Search for the cell housing the specified text and yield its [X, Y] center coordinate. 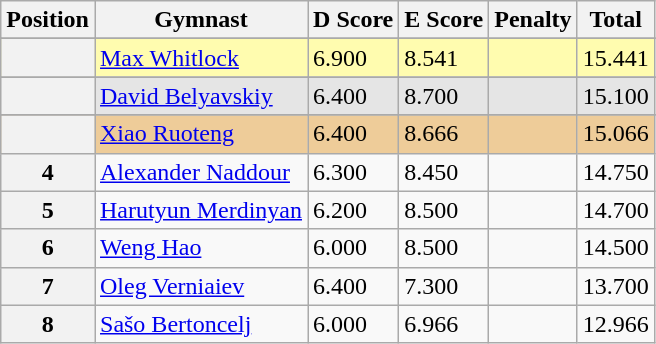
Xiao Ruoteng [200, 134]
8.700 [444, 96]
Max Whitlock [200, 58]
Weng Hao [200, 248]
Harutyun Merdinyan [200, 210]
6 [48, 248]
12.966 [616, 324]
14.500 [616, 248]
6.900 [354, 58]
8.450 [444, 172]
15.066 [616, 134]
Oleg Verniaiev [200, 286]
Alexander Naddour [200, 172]
D Score [354, 20]
4 [48, 172]
15.441 [616, 58]
David Belyavskiy [200, 96]
Sašo Bertoncelj [200, 324]
14.700 [616, 210]
Total [616, 20]
E Score [444, 20]
13.700 [616, 286]
15.100 [616, 96]
Gymnast [200, 20]
5 [48, 210]
7 [48, 286]
6.966 [444, 324]
Position [48, 20]
14.750 [616, 172]
7.300 [444, 286]
6.200 [354, 210]
8.541 [444, 58]
6.300 [354, 172]
Penalty [533, 20]
8.666 [444, 134]
8 [48, 324]
